Find where the given text appears and provide that cell's center as (x, y) coordinate. 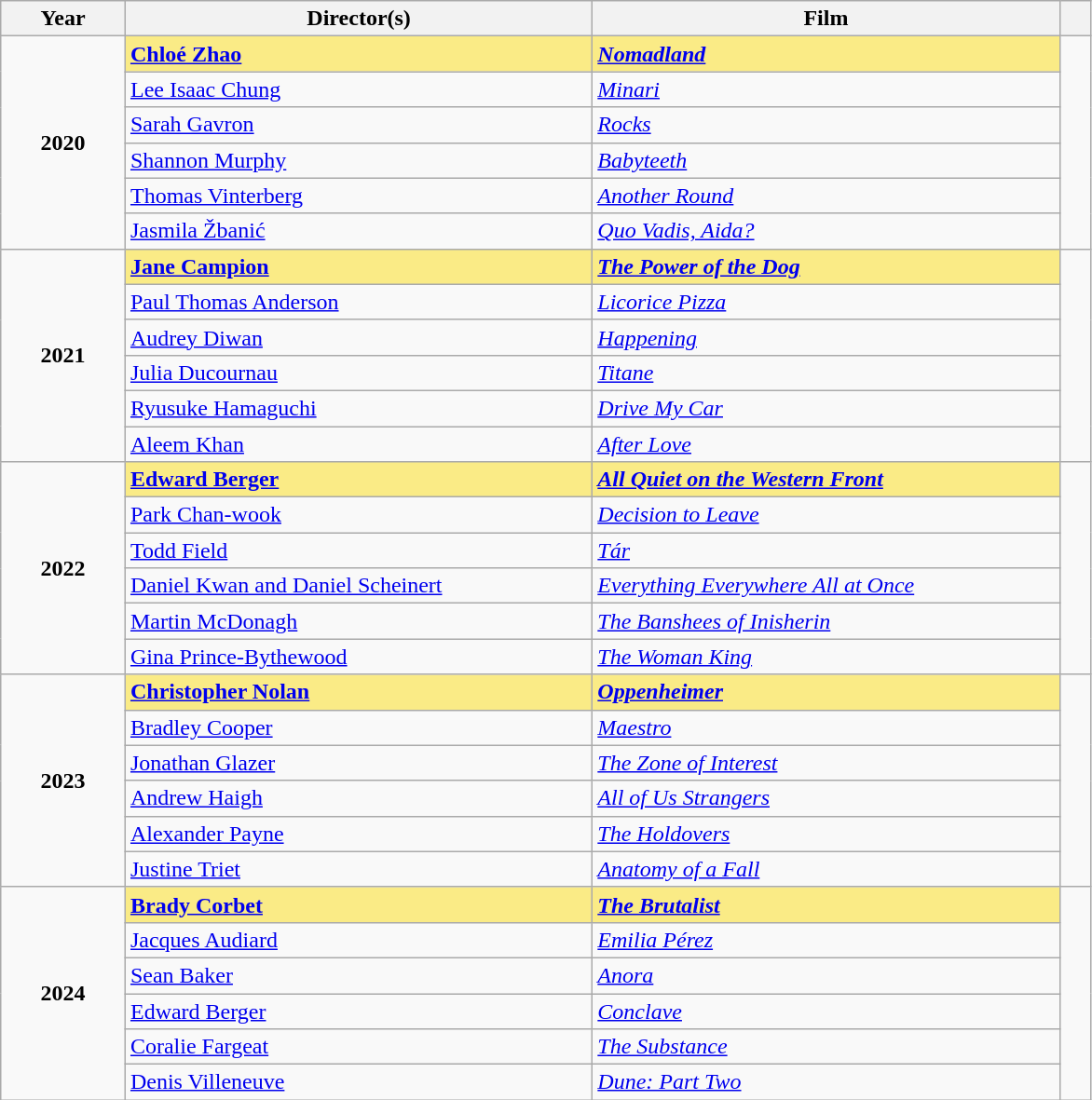
Shannon Murphy (358, 160)
Todd Field (358, 550)
Coralie Fargeat (358, 1047)
Titane (826, 373)
Christopher Nolan (358, 692)
The Power of the Dog (826, 266)
Nomadland (826, 54)
The Zone of Interest (826, 763)
2023 (63, 781)
Dune: Part Two (826, 1082)
Thomas Vinterberg (358, 196)
All Quiet on the Western Front (826, 480)
Gina Prince-Bythewood (358, 657)
Rocks (826, 125)
Park Chan-wook (358, 515)
Decision to Leave (826, 515)
Bradley Cooper (358, 727)
The Brutalist (826, 904)
Babyteeth (826, 160)
Chloé Zhao (358, 54)
Everything Everywhere All at Once (826, 586)
Audrey Diwan (358, 337)
Quo Vadis, Aida? (826, 231)
Justine Triet (358, 869)
The Banshees of Inisherin (826, 621)
Tár (826, 550)
Emilia Pérez (826, 940)
Licorice Pizza (826, 302)
Martin McDonagh (358, 621)
Aleem Khan (358, 444)
The Substance (826, 1047)
Anora (826, 975)
Jane Campion (358, 266)
Jasmila Žbanić (358, 231)
Film (826, 19)
Happening (826, 337)
Jonathan Glazer (358, 763)
The Woman King (826, 657)
Sarah Gavron (358, 125)
Oppenheimer (826, 692)
Another Round (826, 196)
Sean Baker (358, 975)
Minari (826, 89)
All of Us Strangers (826, 798)
Alexander Payne (358, 834)
2022 (63, 568)
Denis Villeneuve (358, 1082)
Year (63, 19)
Director(s) (358, 19)
Conclave (826, 1011)
Maestro (826, 727)
2024 (63, 993)
After Love (826, 444)
Anatomy of a Fall (826, 869)
2020 (63, 143)
The Holdovers (826, 834)
Julia Ducournau (358, 373)
Jacques Audiard (358, 940)
Ryusuke Hamaguchi (358, 408)
Andrew Haigh (358, 798)
Paul Thomas Anderson (358, 302)
Daniel Kwan and Daniel Scheinert (358, 586)
Lee Isaac Chung (358, 89)
Brady Corbet (358, 904)
2021 (63, 355)
Drive My Car (826, 408)
